Output the [x, y] coordinate of the center of the cell containing the given text.  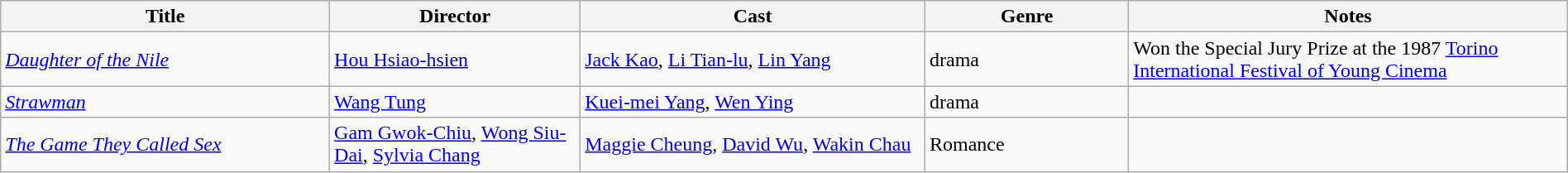
The Game They Called Sex [165, 144]
Jack Kao, Li Tian-lu, Lin Yang [753, 60]
Kuei-mei Yang, Wen Ying [753, 102]
Notes [1348, 17]
Hou Hsiao-hsien [455, 60]
Won the Special Jury Prize at the 1987 Torino International Festival of Young Cinema [1348, 60]
Gam Gwok-Chiu, Wong Siu-Dai, Sylvia Chang [455, 144]
Romance [1026, 144]
Daughter of the Nile [165, 60]
Title [165, 17]
Genre [1026, 17]
Cast [753, 17]
Wang Tung [455, 102]
Strawman [165, 102]
Maggie Cheung, David Wu, Wakin Chau [753, 144]
Director [455, 17]
